Provide the (X, Y) coordinate of the cell's center where the given text is located.  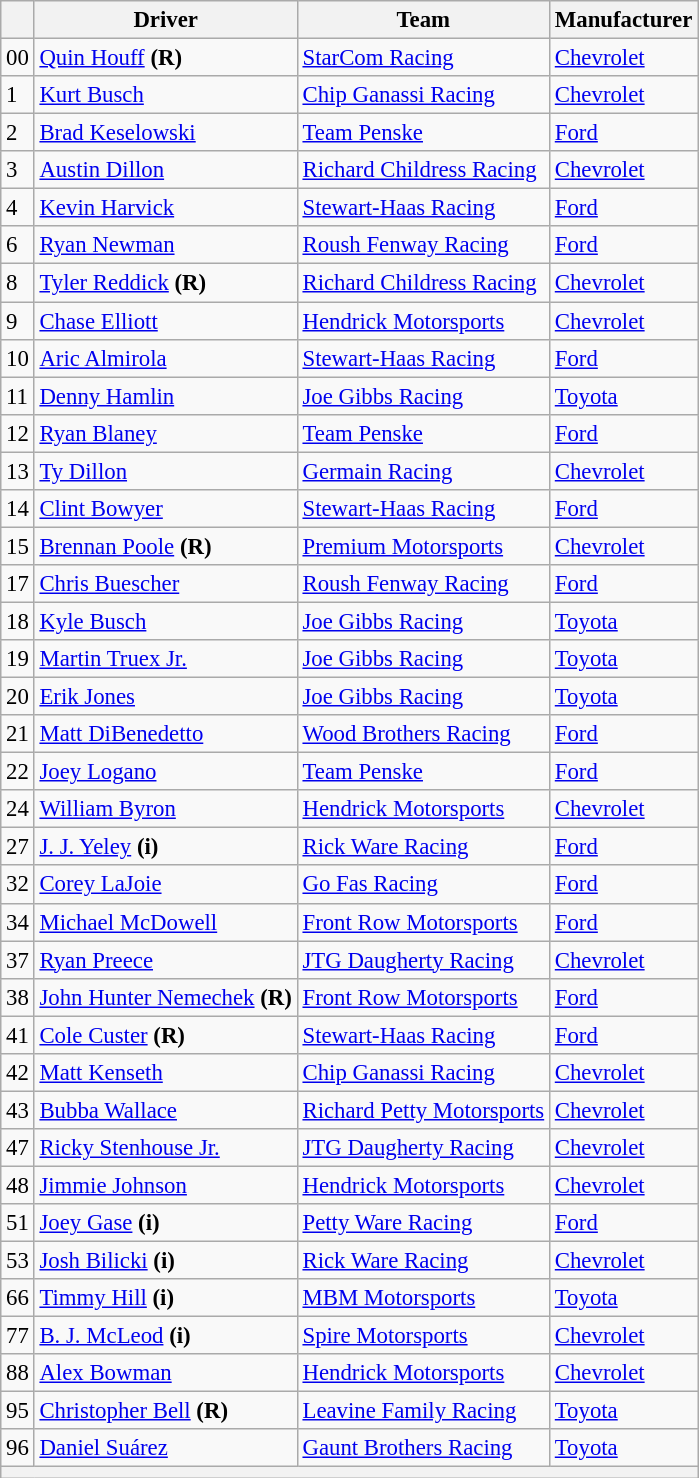
Matt DiBenedetto (166, 734)
6 (18, 245)
J. J. Yeley (i) (166, 847)
Driver (166, 20)
15 (18, 546)
Premium Motorsports (423, 546)
22 (18, 772)
42 (18, 1073)
43 (18, 1110)
Brennan Poole (R) (166, 546)
34 (18, 922)
Ricky Stenhouse Jr. (166, 1148)
Wood Brothers Racing (423, 734)
00 (18, 58)
3 (18, 170)
53 (18, 1261)
Cole Custer (R) (166, 1035)
77 (18, 1336)
20 (18, 697)
1 (18, 95)
Ryan Blaney (166, 433)
95 (18, 1411)
47 (18, 1148)
66 (18, 1298)
51 (18, 1223)
Petty Ware Racing (423, 1223)
Michael McDowell (166, 922)
96 (18, 1449)
21 (18, 734)
8 (18, 283)
14 (18, 509)
Corey LaJoie (166, 885)
Joey Logano (166, 772)
Aric Almirola (166, 358)
38 (18, 997)
StarCom Racing (423, 58)
Chris Buescher (166, 584)
9 (18, 321)
17 (18, 584)
Erik Jones (166, 697)
Chase Elliott (166, 321)
Alex Bowman (166, 1373)
Tyler Reddick (R) (166, 283)
Quin Houff (R) (166, 58)
18 (18, 621)
Go Fas Racing (423, 885)
Austin Dillon (166, 170)
Daniel Suárez (166, 1449)
Team (423, 20)
Spire Motorsports (423, 1336)
48 (18, 1185)
Ty Dillon (166, 471)
Ryan Newman (166, 245)
Joey Gase (i) (166, 1223)
MBM Motorsports (423, 1298)
11 (18, 396)
12 (18, 433)
10 (18, 358)
Leavine Family Racing (423, 1411)
B. J. McLeod (i) (166, 1336)
Martin Truex Jr. (166, 659)
Josh Bilicki (i) (166, 1261)
37 (18, 960)
Brad Keselowski (166, 133)
32 (18, 885)
41 (18, 1035)
Ryan Preece (166, 960)
Richard Petty Motorsports (423, 1110)
2 (18, 133)
Kyle Busch (166, 621)
Christopher Bell (R) (166, 1411)
Germain Racing (423, 471)
27 (18, 847)
Kurt Busch (166, 95)
William Byron (166, 809)
88 (18, 1373)
13 (18, 471)
Manufacturer (623, 20)
Gaunt Brothers Racing (423, 1449)
24 (18, 809)
Kevin Harvick (166, 208)
19 (18, 659)
Matt Kenseth (166, 1073)
Jimmie Johnson (166, 1185)
Timmy Hill (i) (166, 1298)
John Hunter Nemechek (R) (166, 997)
Bubba Wallace (166, 1110)
Denny Hamlin (166, 396)
4 (18, 208)
Clint Bowyer (166, 509)
